Determine the (X, Y) coordinate at the center of the cell enclosing the given text.  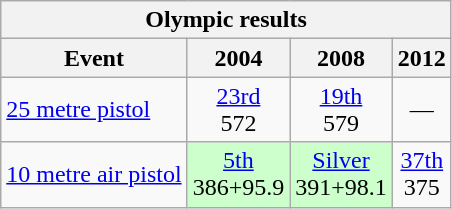
Event (94, 58)
— (422, 110)
25 metre pistol (94, 110)
10 metre air pistol (94, 174)
5th386+95.9 (238, 174)
19th579 (342, 110)
23rd572 (238, 110)
2008 (342, 58)
2012 (422, 58)
37th375 (422, 174)
2004 (238, 58)
Silver391+98.1 (342, 174)
Olympic results (226, 20)
